For the text-containing cell, return its midpoint in [X, Y] coordinate format. 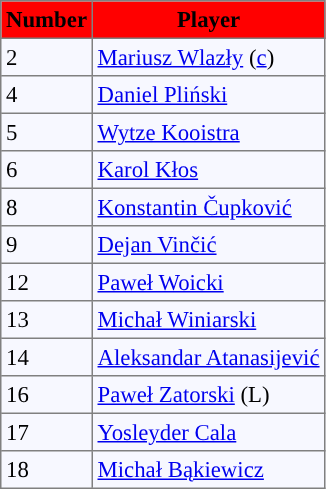
Yosleyder Cala [208, 432]
Number [47, 20]
12 [47, 282]
5 [47, 132]
18 [47, 470]
8 [47, 207]
9 [47, 245]
6 [47, 170]
Player [208, 20]
Aleksandar Atanasijević [208, 357]
14 [47, 357]
2 [47, 57]
Michał Winiarski [208, 320]
Daniel Pliński [208, 95]
Paweł Woicki [208, 282]
Konstantin Čupković [208, 207]
Mariusz Wlazły (c) [208, 57]
Michał Bąkiewicz [208, 470]
Paweł Zatorski (L) [208, 395]
Dejan Vinčić [208, 245]
16 [47, 395]
13 [47, 320]
Wytze Kooistra [208, 132]
Karol Kłos [208, 170]
4 [47, 95]
17 [47, 432]
